Output the [X, Y] coordinate of the center of the cell containing the given text.  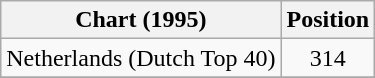
Position [328, 20]
314 [328, 58]
Netherlands (Dutch Top 40) [141, 58]
Chart (1995) [141, 20]
